Pinpoint the cell where the given text exists, returning its (x, y) midpoint coordinate. 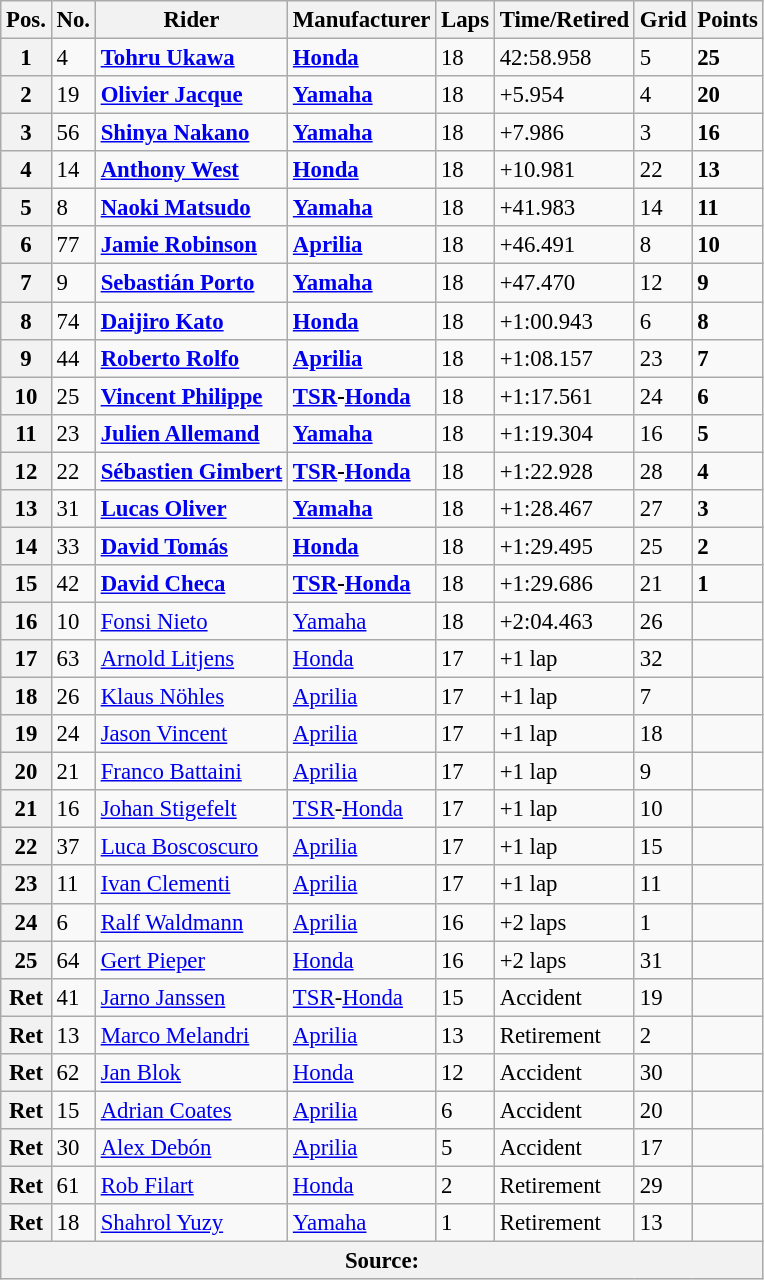
Laps (466, 20)
33 (73, 546)
Grid (662, 20)
Johan Stigefelt (191, 809)
27 (662, 509)
Manufacturer (362, 20)
Franco Battaini (191, 772)
David Checa (191, 584)
Ralf Waldmann (191, 922)
+1:08.157 (564, 358)
Vincent Philippe (191, 396)
Time/Retired (564, 20)
Julien Allemand (191, 433)
+1:19.304 (564, 433)
Jason Vincent (191, 734)
Arnold Litjens (191, 659)
Daijiro Kato (191, 321)
Fonsi Nieto (191, 621)
62 (73, 1073)
+1:17.561 (564, 396)
Rider (191, 20)
Alex Debón (191, 1148)
56 (73, 133)
Lucas Oliver (191, 509)
+46.491 (564, 245)
+47.470 (564, 283)
Jan Blok (191, 1073)
+1:22.928 (564, 471)
Roberto Rolfo (191, 358)
42:58.958 (564, 58)
Shinya Nakano (191, 133)
41 (73, 997)
63 (73, 659)
Naoki Matsudo (191, 208)
77 (73, 245)
Rob Filart (191, 1185)
+41.983 (564, 208)
+1:28.467 (564, 509)
32 (662, 659)
44 (73, 358)
Klaus Nöhles (191, 697)
+1:29.495 (564, 546)
Ivan Clementi (191, 885)
+5.954 (564, 95)
Jamie Robinson (191, 245)
+7.986 (564, 133)
+2:04.463 (564, 621)
74 (73, 321)
Pos. (26, 20)
37 (73, 847)
29 (662, 1185)
61 (73, 1185)
Shahrol Yuzy (191, 1223)
Marco Melandri (191, 1035)
28 (662, 471)
Gert Pieper (191, 960)
64 (73, 960)
Points (728, 20)
+1:29.686 (564, 584)
+10.981 (564, 170)
Adrian Coates (191, 1110)
Anthony West (191, 170)
Olivier Jacque (191, 95)
Sébastien Gimbert (191, 471)
No. (73, 20)
42 (73, 584)
Luca Boscoscuro (191, 847)
Tohru Ukawa (191, 58)
+1:00.943 (564, 321)
Jarno Janssen (191, 997)
Source: (382, 1261)
Sebastián Porto (191, 283)
David Tomás (191, 546)
